From the cell containing the given text, extract its center point as [x, y] coordinate. 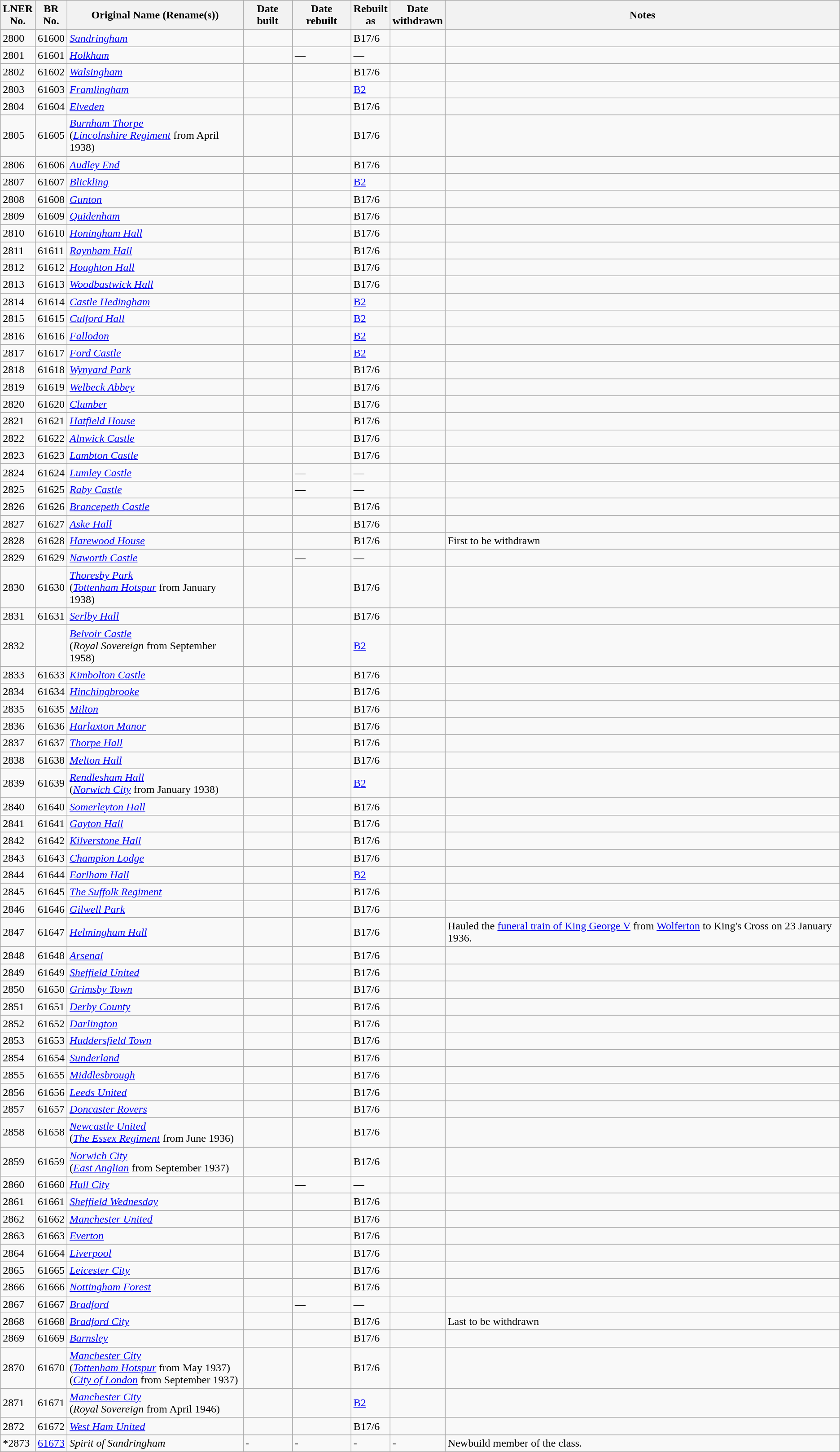
61642 [51, 840]
Leeds United [155, 1092]
2858 [18, 1132]
2855 [18, 1075]
61607 [51, 182]
Lumley Castle [155, 472]
61650 [51, 990]
Bradford [155, 1304]
61657 [51, 1109]
61609 [51, 216]
West Ham United [155, 1426]
Sandringham [155, 38]
Welbeck Abbey [155, 387]
61625 [51, 489]
Datewithdrawn [417, 15]
61630 [51, 587]
2849 [18, 972]
Hull City [155, 1185]
61615 [51, 319]
2811 [18, 250]
Quidenham [155, 216]
2863 [18, 1236]
2851 [18, 1007]
2814 [18, 302]
2861 [18, 1202]
61652 [51, 1024]
61643 [51, 858]
Walsingham [155, 72]
2817 [18, 353]
Naworth Castle [155, 558]
Castle Hedingham [155, 302]
61673 [51, 1443]
Melton Hall [155, 760]
2843 [18, 858]
2833 [18, 675]
2810 [18, 233]
Wynyard Park [155, 370]
61641 [51, 823]
61646 [51, 909]
2831 [18, 616]
2848 [18, 955]
Hauled the funeral train of King George V from Wolferton to King's Cross on 23 January 1936. [643, 932]
Audley End [155, 165]
Grimsby Town [155, 990]
Sunderland [155, 1058]
61628 [51, 541]
61666 [51, 1287]
Earlham Hall [155, 875]
61623 [51, 455]
2818 [18, 370]
61600 [51, 38]
61655 [51, 1075]
2838 [18, 760]
2803 [18, 89]
2825 [18, 489]
*2873 [18, 1443]
Woodbastwick Hall [155, 285]
2815 [18, 319]
2870 [18, 1368]
61611 [51, 250]
2806 [18, 165]
Harlaxton Manor [155, 726]
2854 [18, 1058]
Champion Lodge [155, 858]
2846 [18, 909]
2857 [18, 1109]
Newbuild member of the class. [643, 1443]
2830 [18, 587]
2808 [18, 199]
2804 [18, 106]
61638 [51, 760]
61620 [51, 404]
61617 [51, 353]
61601 [51, 55]
61664 [51, 1253]
2827 [18, 524]
Original Name (Rename(s)) [155, 15]
Serlby Hall [155, 616]
Belvoir Castle(Royal Sovereign from September 1958) [155, 646]
61647 [51, 932]
2809 [18, 216]
Darlington [155, 1024]
Lambton Castle [155, 455]
2862 [18, 1219]
2841 [18, 823]
2816 [18, 336]
61602 [51, 72]
61605 [51, 136]
61671 [51, 1403]
Milton [155, 709]
2802 [18, 72]
61622 [51, 438]
Raby Castle [155, 489]
Fallodon [155, 336]
61637 [51, 743]
2829 [18, 558]
The Suffolk Regiment [155, 892]
Ford Castle [155, 353]
2836 [18, 726]
2834 [18, 692]
2805 [18, 136]
2823 [18, 455]
61662 [51, 1219]
2822 [18, 438]
2820 [18, 404]
61669 [51, 1338]
61629 [51, 558]
61639 [51, 783]
Raynham Hall [155, 250]
61627 [51, 524]
61610 [51, 233]
Somerleyton Hall [155, 806]
61667 [51, 1304]
2864 [18, 1253]
First to be withdrawn [643, 541]
61616 [51, 336]
BRNo. [51, 15]
Spirit of Sandringham [155, 1443]
61656 [51, 1092]
Elveden [155, 106]
2835 [18, 709]
Huddersfield Town [155, 1041]
Everton [155, 1236]
2867 [18, 1304]
2859 [18, 1161]
61653 [51, 1041]
2828 [18, 541]
Hatfield House [155, 421]
61668 [51, 1321]
2868 [18, 1321]
Burnham Thorpe(Lincolnshire Regiment from April 1938) [155, 136]
2845 [18, 892]
61631 [51, 616]
61618 [51, 370]
61635 [51, 709]
61663 [51, 1236]
61665 [51, 1270]
Framlingham [155, 89]
61672 [51, 1426]
61606 [51, 165]
61645 [51, 892]
Culford Hall [155, 319]
61624 [51, 472]
2866 [18, 1287]
2847 [18, 932]
61619 [51, 387]
61649 [51, 972]
2801 [18, 55]
Norwich City(East Anglian from September 1937) [155, 1161]
61651 [51, 1007]
61648 [51, 955]
2842 [18, 840]
2821 [18, 421]
Blickling [155, 182]
Liverpool [155, 1253]
61613 [51, 285]
Gunton [155, 199]
Leicester City [155, 1270]
Holkham [155, 55]
Harewood House [155, 541]
2856 [18, 1092]
2813 [18, 285]
61612 [51, 268]
Aske Hall [155, 524]
Honingham Hall [155, 233]
61644 [51, 875]
Kilverstone Hall [155, 840]
Manchester City(Royal Sovereign from April 1946) [155, 1403]
61608 [51, 199]
2839 [18, 783]
61633 [51, 675]
Nottingham Forest [155, 1287]
Thorpe Hall [155, 743]
Middlesbrough [155, 1075]
2852 [18, 1024]
61621 [51, 421]
2826 [18, 506]
61661 [51, 1202]
2844 [18, 875]
61604 [51, 106]
Manchester United [155, 1219]
Rendlesham Hall(Norwich City from January 1938) [155, 783]
61670 [51, 1368]
Sheffield Wednesday [155, 1202]
61660 [51, 1185]
61634 [51, 692]
Newcastle United(The Essex Regiment from June 1936) [155, 1132]
Kimbolton Castle [155, 675]
2853 [18, 1041]
Thoresby Park(Tottenham Hotspur from January 1938) [155, 587]
2871 [18, 1403]
LNERNo. [18, 15]
61659 [51, 1161]
2840 [18, 806]
2865 [18, 1270]
Gilwell Park [155, 909]
Date rebuilt [321, 15]
Bradford City [155, 1321]
61640 [51, 806]
Manchester City(Tottenham Hotspur from May 1937)(City of London from September 1937) [155, 1368]
2824 [18, 472]
61636 [51, 726]
Hinchingbrooke [155, 692]
Last to be withdrawn [643, 1321]
2872 [18, 1426]
Brancepeth Castle [155, 506]
Gayton Hall [155, 823]
61603 [51, 89]
2807 [18, 182]
Sheffield United [155, 972]
2800 [18, 38]
Alnwick Castle [155, 438]
Rebuiltas [371, 15]
Doncaster Rovers [155, 1109]
2869 [18, 1338]
61658 [51, 1132]
2837 [18, 743]
2850 [18, 990]
Date built [268, 15]
Helmingham Hall [155, 932]
Houghton Hall [155, 268]
61654 [51, 1058]
Arsenal [155, 955]
2812 [18, 268]
Barnsley [155, 1338]
2832 [18, 646]
Notes [643, 15]
Clumber [155, 404]
2819 [18, 387]
Derby County [155, 1007]
61626 [51, 506]
61614 [51, 302]
2860 [18, 1185]
